Extract the [X, Y] coordinate from the center of the cell holding the provided text.  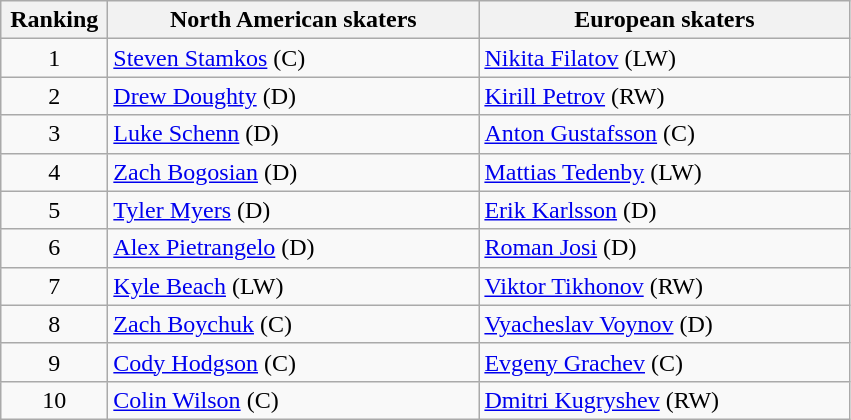
Ranking [54, 20]
Mattias Tedenby (LW) [664, 172]
Zach Boychuk (C) [294, 324]
Nikita Filatov (LW) [664, 58]
Anton Gustafsson (C) [664, 134]
Alex Pietrangelo (D) [294, 248]
9 [54, 362]
1 [54, 58]
Erik Karlsson (D) [664, 210]
Kirill Petrov (RW) [664, 96]
Cody Hodgson (C) [294, 362]
North American skaters [294, 20]
Roman Josi (D) [664, 248]
7 [54, 286]
Kyle Beach (LW) [294, 286]
Steven Stamkos (C) [294, 58]
2 [54, 96]
Vyacheslav Voynov (D) [664, 324]
European skaters [664, 20]
8 [54, 324]
5 [54, 210]
Viktor Tikhonov (RW) [664, 286]
Luke Schenn (D) [294, 134]
Evgeny Grachev (C) [664, 362]
Dmitri Kugryshev (RW) [664, 400]
Drew Doughty (D) [294, 96]
Colin Wilson (C) [294, 400]
3 [54, 134]
Tyler Myers (D) [294, 210]
4 [54, 172]
Zach Bogosian (D) [294, 172]
10 [54, 400]
6 [54, 248]
